Search for the cell housing the specified text and yield its (X, Y) center coordinate. 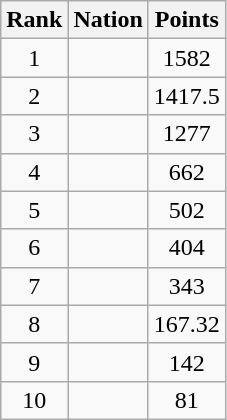
4 (34, 172)
662 (186, 172)
8 (34, 324)
2 (34, 96)
343 (186, 286)
7 (34, 286)
9 (34, 362)
81 (186, 400)
404 (186, 248)
142 (186, 362)
1277 (186, 134)
1582 (186, 58)
1 (34, 58)
5 (34, 210)
3 (34, 134)
6 (34, 248)
10 (34, 400)
1417.5 (186, 96)
Nation (108, 20)
502 (186, 210)
167.32 (186, 324)
Points (186, 20)
Rank (34, 20)
